From the cell containing the given text, extract its center point as [x, y] coordinate. 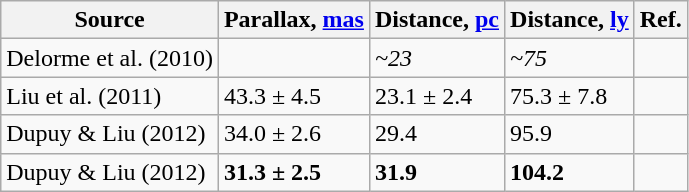
Delorme et al. (2010) [110, 58]
95.9 [570, 134]
34.0 ± 2.6 [294, 134]
31.9 [436, 172]
75.3 ± 7.8 [570, 96]
Source [110, 20]
29.4 [436, 134]
Distance, ly [570, 20]
Distance, pc [436, 20]
Liu et al. (2011) [110, 96]
~23 [436, 58]
104.2 [570, 172]
43.3 ± 4.5 [294, 96]
23.1 ± 2.4 [436, 96]
~75 [570, 58]
Ref. [660, 20]
31.3 ± 2.5 [294, 172]
Parallax, mas [294, 20]
